Determine the (X, Y) coordinate at the center of the cell enclosing the given text.  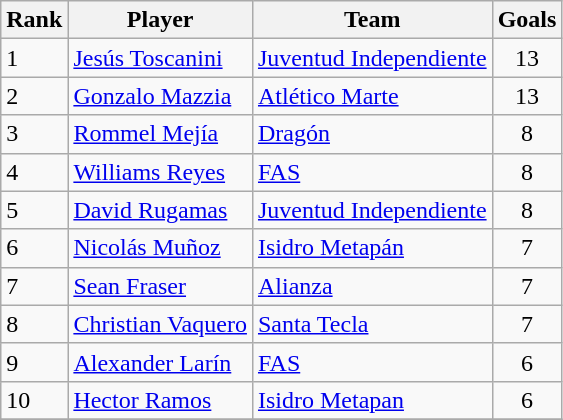
Alexander Larín (160, 362)
3 (34, 134)
Isidro Metapán (372, 248)
10 (34, 400)
Isidro Metapan (372, 400)
Gonzalo Mazzia (160, 96)
Sean Fraser (160, 286)
Goals (527, 20)
Williams Reyes (160, 172)
Dragón (372, 134)
Player (160, 20)
4 (34, 172)
9 (34, 362)
1 (34, 58)
2 (34, 96)
5 (34, 210)
Jesús Toscanini (160, 58)
David Rugamas (160, 210)
Team (372, 20)
Rank (34, 20)
Hector Ramos (160, 400)
Rommel Mejía (160, 134)
Alianza (372, 286)
Santa Tecla (372, 324)
Nicolás Muñoz (160, 248)
Christian Vaquero (160, 324)
Atlético Marte (372, 96)
